Find where the given text appears and provide that cell's center as [X, Y] coordinate. 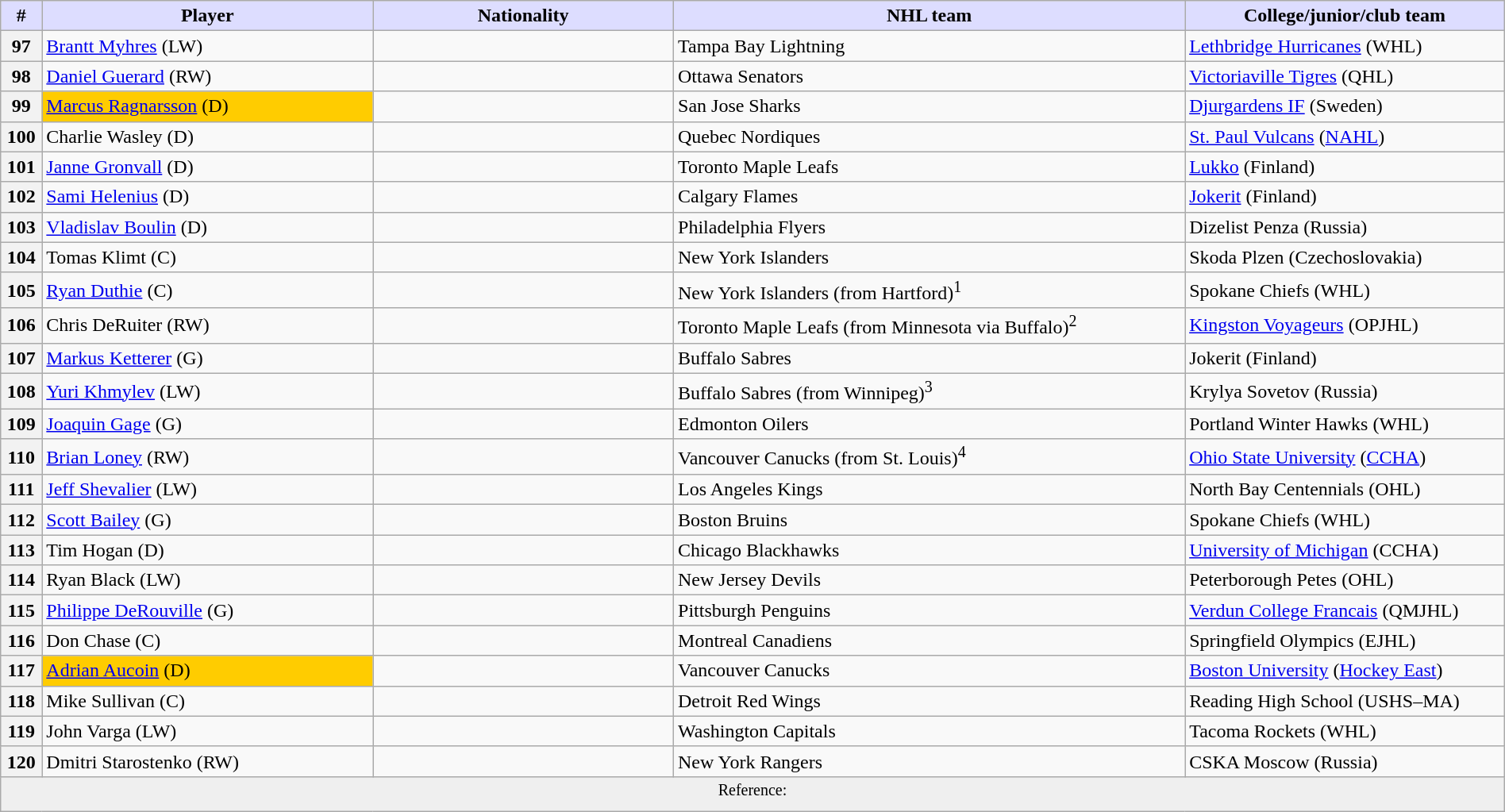
North Bay Centennials (OHL) [1345, 490]
Markus Ketterer (G) [208, 358]
113 [21, 550]
Janne Gronvall (D) [208, 167]
Charlie Wasley (D) [208, 137]
Ryan Duthie (C) [208, 291]
New York Islanders [930, 257]
Ryan Black (LW) [208, 580]
108 [21, 391]
Tomas Klimt (C) [208, 257]
104 [21, 257]
John Varga (LW) [208, 731]
97 [21, 46]
Montreal Canadiens [930, 641]
Scott Bailey (G) [208, 520]
Brantt Myhres (LW) [208, 46]
109 [21, 424]
Verdun College Francais (QMJHL) [1345, 610]
Jeff Shevalier (LW) [208, 490]
111 [21, 490]
Tacoma Rockets (WHL) [1345, 731]
Djurgardens IF (Sweden) [1345, 106]
107 [21, 358]
Boston University (Hockey East) [1345, 671]
Adrian Aucoin (D) [208, 671]
Quebec Nordiques [930, 137]
Ottawa Senators [930, 76]
Vancouver Canucks (from St. Louis)4 [930, 457]
Philippe DeRouville (G) [208, 610]
Yuri Khmylev (LW) [208, 391]
Lukko (Finland) [1345, 167]
Mike Sullivan (C) [208, 701]
105 [21, 291]
Los Angeles Kings [930, 490]
106 [21, 325]
Toronto Maple Leafs (from Minnesota via Buffalo)2 [930, 325]
Peterborough Petes (OHL) [1345, 580]
Tampa Bay Lightning [930, 46]
Brian Loney (RW) [208, 457]
Joaquin Gage (G) [208, 424]
Portland Winter Hawks (WHL) [1345, 424]
Chris DeRuiter (RW) [208, 325]
New York Islanders (from Hartford)1 [930, 291]
Springfield Olympics (EJHL) [1345, 641]
103 [21, 227]
116 [21, 641]
San Jose Sharks [930, 106]
Tim Hogan (D) [208, 550]
Boston Bruins [930, 520]
Sami Helenius (D) [208, 197]
Vladislav Boulin (D) [208, 227]
NHL team [930, 16]
102 [21, 197]
Nationality [524, 16]
101 [21, 167]
Dizelist Penza (Russia) [1345, 227]
98 [21, 76]
Dmitri Starostenko (RW) [208, 761]
University of Michigan (CCHA) [1345, 550]
College/junior/club team [1345, 16]
Reference: [752, 794]
Lethbridge Hurricanes (WHL) [1345, 46]
Buffalo Sabres [930, 358]
Detroit Red Wings [930, 701]
Player [208, 16]
Buffalo Sabres (from Winnipeg)3 [930, 391]
117 [21, 671]
100 [21, 137]
Vancouver Canucks [930, 671]
Edmonton Oilers [930, 424]
CSKA Moscow (Russia) [1345, 761]
# [21, 16]
115 [21, 610]
114 [21, 580]
112 [21, 520]
Chicago Blackhawks [930, 550]
Victoriaville Tigres (QHL) [1345, 76]
Calgary Flames [930, 197]
118 [21, 701]
Washington Capitals [930, 731]
Daniel Guerard (RW) [208, 76]
Reading High School (USHS–MA) [1345, 701]
110 [21, 457]
Krylya Sovetov (Russia) [1345, 391]
New Jersey Devils [930, 580]
St. Paul Vulcans (NAHL) [1345, 137]
Pittsburgh Penguins [930, 610]
119 [21, 731]
Don Chase (C) [208, 641]
99 [21, 106]
Ohio State University (CCHA) [1345, 457]
New York Rangers [930, 761]
Philadelphia Flyers [930, 227]
Toronto Maple Leafs [930, 167]
120 [21, 761]
Kingston Voyageurs (OPJHL) [1345, 325]
Marcus Ragnarsson (D) [208, 106]
Skoda Plzen (Czechoslovakia) [1345, 257]
